Return the [X, Y] coordinate for the center point of the cell that contains the specified text.  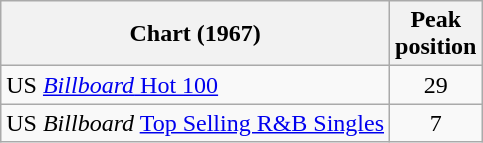
29 [436, 85]
Peakposition [436, 34]
US Billboard Hot 100 [196, 85]
Chart (1967) [196, 34]
7 [436, 123]
US Billboard Top Selling R&B Singles [196, 123]
